Scan for the cell matching the given text and deliver its [x, y] coordinate at center. 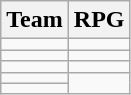
Team [35, 20]
RPG [99, 20]
